Find where the given text appears and provide that cell's center as [X, Y] coordinate. 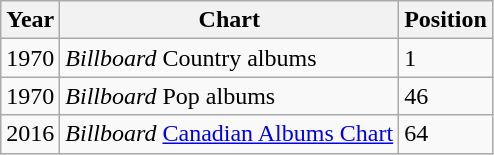
Billboard Pop albums [230, 96]
Year [30, 20]
Billboard Country albums [230, 58]
1 [446, 58]
46 [446, 96]
Chart [230, 20]
Billboard Canadian Albums Chart [230, 134]
2016 [30, 134]
Position [446, 20]
64 [446, 134]
